Identify which cell holds the provided text, then report its (x, y) central coordinate. 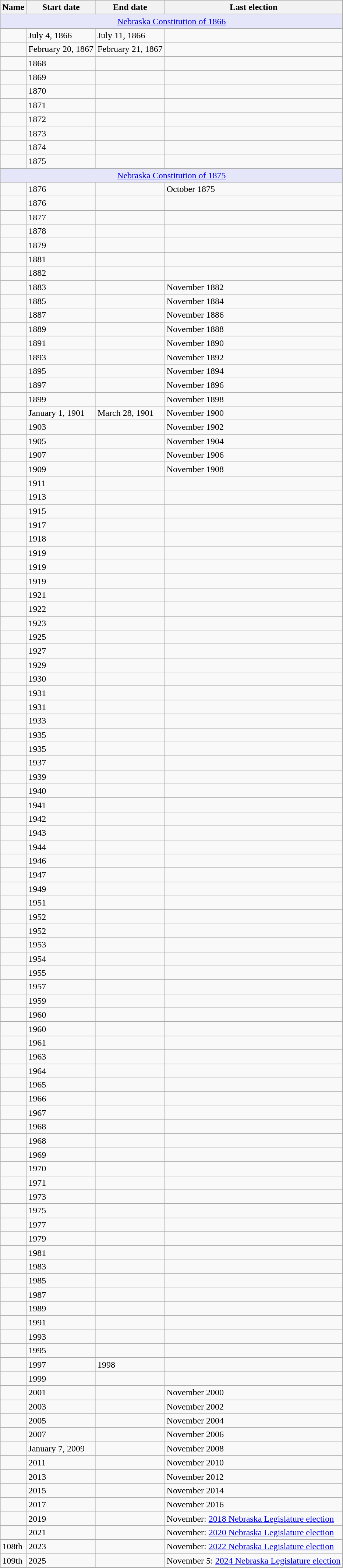
1985 (61, 1281)
1989 (61, 1309)
1946 (61, 861)
November 1902 (254, 427)
1943 (61, 833)
1937 (61, 763)
1991 (61, 1323)
1870 (61, 91)
2025 (61, 1561)
1970 (61, 1169)
1998 (130, 1365)
1874 (61, 147)
1909 (61, 469)
1987 (61, 1294)
2021 (61, 1533)
November 1900 (254, 413)
November 2012 (254, 1476)
1965 (61, 1085)
November 1884 (254, 301)
November: 2020 Nebraska Legislature election (254, 1533)
Nebraska Constitution of 1866 (171, 21)
1922 (61, 609)
November 1882 (254, 287)
November: 2022 Nebraska Legislature election (254, 1547)
1893 (61, 357)
1897 (61, 385)
Last election (254, 7)
1905 (61, 441)
November 1908 (254, 469)
July 11, 1866 (130, 35)
1872 (61, 119)
1975 (61, 1211)
November 1892 (254, 357)
1981 (61, 1253)
1878 (61, 231)
November 2008 (254, 1449)
1997 (61, 1365)
November 5: 2024 Nebraska Legislature election (254, 1561)
January 1, 1901 (61, 413)
2015 (61, 1490)
2019 (61, 1519)
1895 (61, 371)
1964 (61, 1071)
November 2010 (254, 1462)
2013 (61, 1476)
1963 (61, 1057)
November: 2018 Nebraska Legislature election (254, 1519)
1959 (61, 1001)
1951 (61, 903)
108th (13, 1547)
109th (13, 1561)
1891 (61, 343)
November 2000 (254, 1393)
November 1906 (254, 455)
November 2006 (254, 1435)
1883 (61, 287)
January 7, 2009 (61, 1449)
November 1890 (254, 343)
1921 (61, 595)
1966 (61, 1099)
2007 (61, 1435)
1939 (61, 777)
1944 (61, 847)
1971 (61, 1183)
1917 (61, 525)
November 2014 (254, 1490)
1929 (61, 665)
1941 (61, 805)
November 1886 (254, 315)
End date (130, 7)
February 21, 1867 (130, 49)
1983 (61, 1267)
2005 (61, 1421)
November 1896 (254, 385)
1899 (61, 399)
1949 (61, 889)
1873 (61, 133)
1967 (61, 1113)
February 20, 1867 (61, 49)
1882 (61, 273)
November 1898 (254, 399)
1927 (61, 651)
1923 (61, 623)
November 2002 (254, 1407)
1881 (61, 259)
1930 (61, 679)
November 1904 (254, 441)
1961 (61, 1043)
1933 (61, 721)
November 2004 (254, 1421)
1918 (61, 539)
1969 (61, 1155)
1889 (61, 329)
1993 (61, 1337)
July 4, 1866 (61, 35)
1940 (61, 791)
1954 (61, 959)
March 28, 1901 (130, 413)
November 1894 (254, 371)
1911 (61, 483)
1879 (61, 245)
2011 (61, 1462)
1868 (61, 63)
1875 (61, 161)
1947 (61, 875)
Name (13, 7)
1953 (61, 945)
1979 (61, 1239)
2001 (61, 1393)
1942 (61, 819)
1885 (61, 301)
1955 (61, 973)
1869 (61, 77)
1915 (61, 511)
1995 (61, 1351)
November 2016 (254, 1504)
1913 (61, 497)
1977 (61, 1225)
2023 (61, 1547)
1877 (61, 217)
1925 (61, 637)
Start date (61, 7)
2003 (61, 1407)
Nebraska Constitution of 1875 (171, 175)
October 1875 (254, 189)
1973 (61, 1197)
1907 (61, 455)
1887 (61, 315)
1871 (61, 105)
November 1888 (254, 329)
1999 (61, 1379)
1957 (61, 987)
2017 (61, 1504)
1903 (61, 427)
